Find where the given text appears and provide that cell's center as [x, y] coordinate. 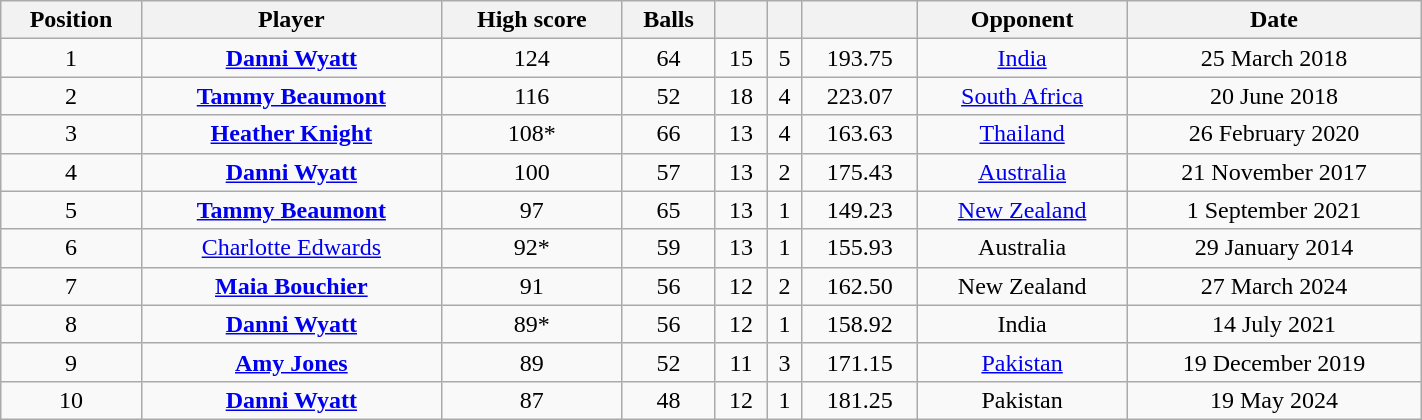
108* [532, 134]
Opponent [1022, 20]
48 [668, 400]
14 July 2021 [1274, 324]
92* [532, 248]
21 November 2017 [1274, 172]
65 [668, 210]
89 [532, 362]
171.15 [860, 362]
223.07 [860, 96]
8 [72, 324]
Date [1274, 20]
7 [72, 286]
25 March 2018 [1274, 58]
149.23 [860, 210]
Heather Knight [291, 134]
91 [532, 286]
27 March 2024 [1274, 286]
19 December 2019 [1274, 362]
162.50 [860, 286]
163.63 [860, 134]
6 [72, 248]
193.75 [860, 58]
Balls [668, 20]
124 [532, 58]
29 January 2014 [1274, 248]
89* [532, 324]
9 [72, 362]
100 [532, 172]
South Africa [1022, 96]
87 [532, 400]
Position [72, 20]
155.93 [860, 248]
19 May 2024 [1274, 400]
High score [532, 20]
Thailand [1022, 134]
181.25 [860, 400]
1 September 2021 [1274, 210]
20 June 2018 [1274, 96]
11 [742, 362]
175.43 [860, 172]
97 [532, 210]
Amy Jones [291, 362]
26 February 2020 [1274, 134]
64 [668, 58]
66 [668, 134]
158.92 [860, 324]
Player [291, 20]
Maia Bouchier [291, 286]
18 [742, 96]
116 [532, 96]
59 [668, 248]
15 [742, 58]
10 [72, 400]
57 [668, 172]
Charlotte Edwards [291, 248]
